Find where the given text appears and provide that cell's center as (x, y) coordinate. 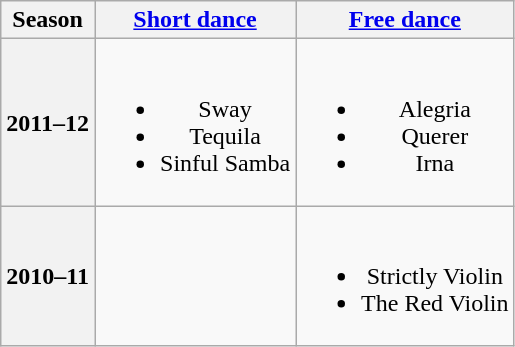
Short dance (194, 20)
2011–12 (48, 122)
Alegria Querer Irna (406, 122)
Sway Tequila Sinful Samba (194, 122)
Season (48, 20)
2010–11 (48, 276)
Free dance (406, 20)
Strictly Violin The Red Violin (406, 276)
